Search for the cell housing the specified text and yield its (x, y) center coordinate. 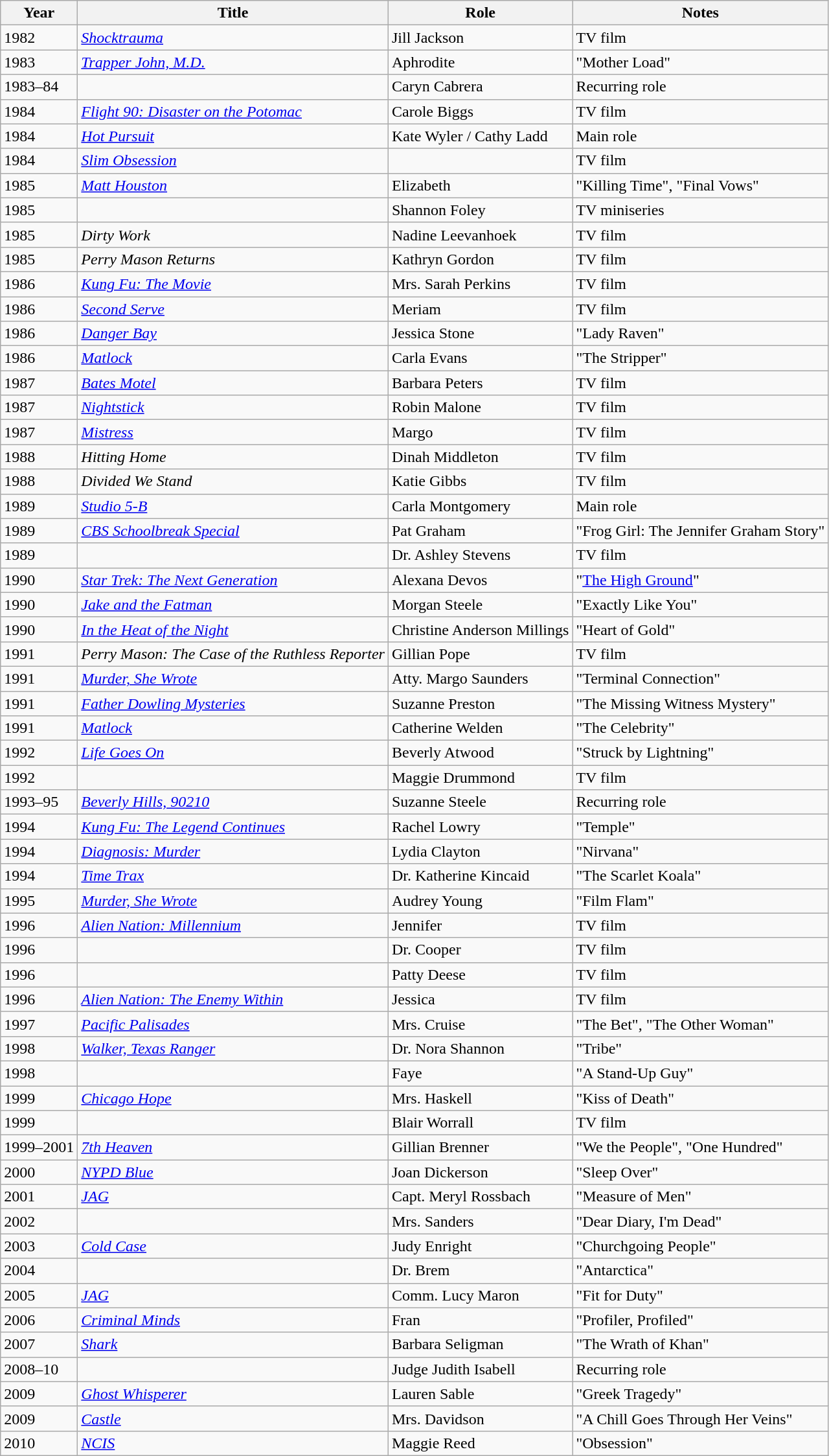
Pacific Palisades (233, 1024)
Caryn Cabrera (480, 87)
1993–95 (39, 802)
Nadine Leevanhoek (480, 235)
"Nirvana" (701, 851)
Mrs. Davidson (480, 1418)
1982 (39, 38)
Kung Fu: The Legend Continues (233, 827)
Perry Mason: The Case of the Ruthless Reporter (233, 654)
Alien Nation: Millennium (233, 925)
2000 (39, 1172)
Fran (480, 1320)
Jennifer (480, 925)
2008–10 (39, 1369)
Jessica (480, 999)
Maggie Reed (480, 1443)
Perry Mason Returns (233, 259)
Jessica Stone (480, 334)
"The Scarlet Koala" (701, 876)
Dinah Middleton (480, 457)
Second Serve (233, 309)
Walker, Texas Ranger (233, 1048)
"Obsession" (701, 1443)
"Temple" (701, 827)
1983–84 (39, 87)
Studio 5-B (233, 506)
"Mother Load" (701, 62)
Lauren Sable (480, 1394)
1999–2001 (39, 1148)
2002 (39, 1221)
1983 (39, 62)
"Antarctica" (701, 1271)
"The Stripper" (701, 358)
Judy Enright (480, 1246)
Shark (233, 1345)
Mistress (233, 432)
"Profiler, Profiled" (701, 1320)
"Terminal Connection" (701, 678)
"A Chill Goes Through Her Veins" (701, 1418)
Year (39, 13)
Shocktrauma (233, 38)
"The Missing Witness Mystery" (701, 703)
Morgan Steele (480, 605)
Dirty Work (233, 235)
Cold Case (233, 1246)
Dr. Ashley Stevens (480, 555)
Criminal Minds (233, 1320)
Audrey Young (480, 901)
Lydia Clayton (480, 851)
Father Dowling Mysteries (233, 703)
Dr. Katherine Kincaid (480, 876)
Trapper John, M.D. (233, 62)
Blair Worrall (480, 1123)
Judge Judith Isabell (480, 1369)
Rachel Lowry (480, 827)
Dr. Cooper (480, 950)
Dr. Brem (480, 1271)
Matt Houston (233, 185)
Mrs. Sanders (480, 1221)
"Sleep Over" (701, 1172)
Danger Bay (233, 334)
Pat Graham (480, 531)
Joan Dickerson (480, 1172)
"Heart of Gold" (701, 629)
Alexana Devos (480, 580)
Capt. Meryl Rossbach (480, 1197)
Aphrodite (480, 62)
Patty Deese (480, 975)
Chicago Hope (233, 1098)
"Killing Time", "Final Vows" (701, 185)
Carole Biggs (480, 111)
Suzanne Steele (480, 802)
"Struck by Lightning" (701, 753)
Elizabeth (480, 185)
Castle (233, 1418)
Star Trek: The Next Generation (233, 580)
CBS Schoolbreak Special (233, 531)
Diagnosis: Murder (233, 851)
Gillian Pope (480, 654)
"Fit for Duty" (701, 1295)
1997 (39, 1024)
"Tribe" (701, 1048)
Comm. Lucy Maron (480, 1295)
Suzanne Preston (480, 703)
Hot Pursuit (233, 136)
Christine Anderson Millings (480, 629)
"The Wrath of Khan" (701, 1345)
Bates Motel (233, 383)
2007 (39, 1345)
Katie Gibbs (480, 481)
Jill Jackson (480, 38)
Beverly Atwood (480, 753)
2010 (39, 1443)
Role (480, 13)
2003 (39, 1246)
Shannon Foley (480, 210)
"We the People", "One Hundred" (701, 1148)
Mrs. Sarah Perkins (480, 284)
"Film Flam" (701, 901)
Nightstick (233, 408)
"A Stand-Up Guy" (701, 1073)
Gillian Brenner (480, 1148)
Faye (480, 1073)
Life Goes On (233, 753)
Barbara Peters (480, 383)
Kung Fu: The Movie (233, 284)
Kathryn Gordon (480, 259)
Ghost Whisperer (233, 1394)
TV miniseries (701, 210)
Robin Malone (480, 408)
NYPD Blue (233, 1172)
Dr. Nora Shannon (480, 1048)
Divided We Stand (233, 481)
NCIS (233, 1443)
2001 (39, 1197)
Mrs. Haskell (480, 1098)
Catherine Welden (480, 728)
Title (233, 13)
Alien Nation: The Enemy Within (233, 999)
"Exactly Like You" (701, 605)
Carla Montgomery (480, 506)
Beverly Hills, 90210 (233, 802)
"The Bet", "The Other Woman" (701, 1024)
2006 (39, 1320)
"Measure of Men" (701, 1197)
Carla Evans (480, 358)
Time Trax (233, 876)
Barbara Seligman (480, 1345)
2005 (39, 1295)
Maggie Drummond (480, 778)
Notes (701, 13)
"The Celebrity" (701, 728)
"Churchgoing People" (701, 1246)
Margo (480, 432)
Mrs. Cruise (480, 1024)
Kate Wyler / Cathy Ladd (480, 136)
"Lady Raven" (701, 334)
2004 (39, 1271)
Meriam (480, 309)
"Greek Tragedy" (701, 1394)
"The High Ground" (701, 580)
"Kiss of Death" (701, 1098)
7th Heaven (233, 1148)
Hitting Home (233, 457)
"Frog Girl: The Jennifer Graham Story" (701, 531)
Jake and the Fatman (233, 605)
1995 (39, 901)
"Dear Diary, I'm Dead" (701, 1221)
Flight 90: Disaster on the Potomac (233, 111)
Atty. Margo Saunders (480, 678)
In the Heat of the Night (233, 629)
Slim Obsession (233, 161)
